Determine the (X, Y) coordinate at the center of the cell enclosing the given text.  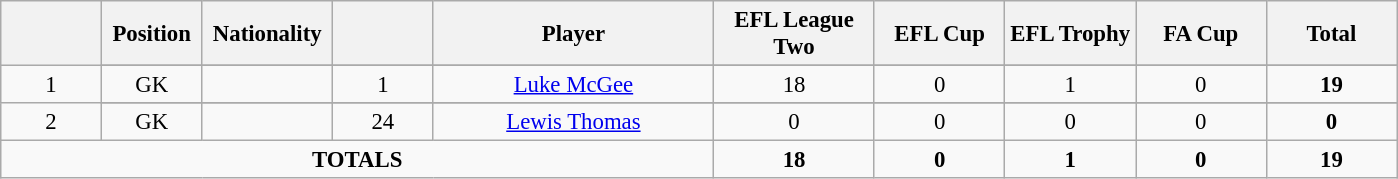
Luke McGee (574, 85)
Lewis Thomas (574, 122)
Nationality (268, 34)
EFL Trophy (1070, 34)
24 (384, 122)
Player (574, 34)
Total (1332, 34)
EFL Cup (940, 34)
Position (152, 34)
EFL League Two (794, 34)
TOTALS (358, 160)
2 (52, 122)
FA Cup (1202, 34)
